Determine the (X, Y) coordinate at the center of the cell enclosing the given text.  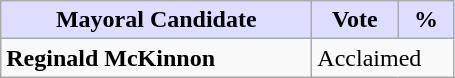
Reginald McKinnon (156, 58)
Mayoral Candidate (156, 20)
Acclaimed (383, 58)
% (426, 20)
Vote (355, 20)
